Determine the (X, Y) coordinate at the center of the cell enclosing the given text.  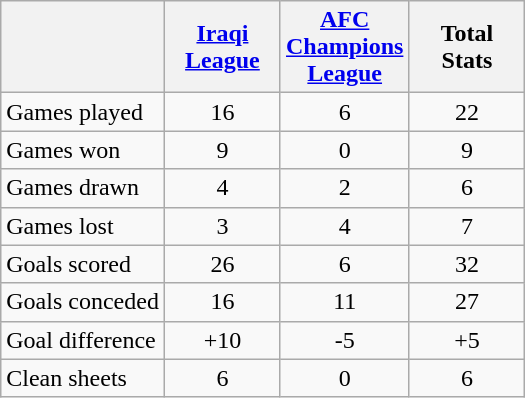
+10 (222, 340)
7 (467, 226)
22 (467, 112)
Games won (83, 150)
Games drawn (83, 188)
2 (344, 188)
11 (344, 302)
Games played (83, 112)
AFC Champions League (344, 47)
+5 (467, 340)
27 (467, 302)
Iraqi League (222, 47)
3 (222, 226)
Goals conceded (83, 302)
-5 (344, 340)
Total Stats (467, 47)
Clean sheets (83, 378)
32 (467, 264)
Goals scored (83, 264)
Games lost (83, 226)
26 (222, 264)
Goal difference (83, 340)
